Determine the (x, y) coordinate at the center of the cell enclosing the given text.  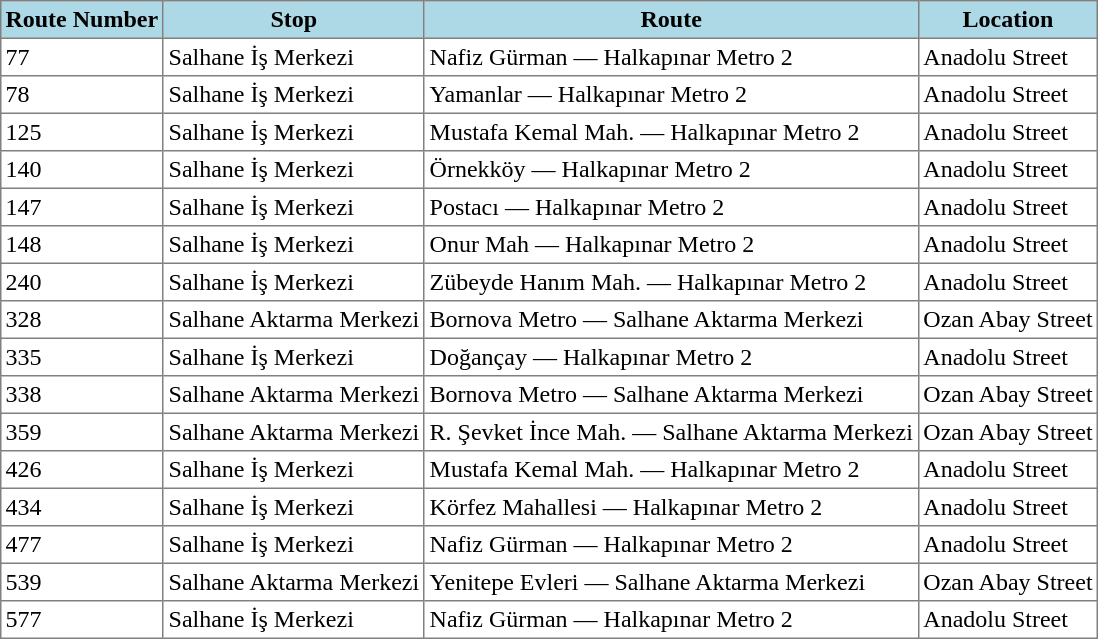
Stop (294, 20)
Örnekköy — Halkapınar Metro 2 (671, 170)
148 (82, 245)
Yenitepe Evleri — Salhane Aktarma Merkezi (671, 582)
77 (82, 57)
426 (82, 470)
R. Şevket İnce Mah. — Salhane Aktarma Merkezi (671, 432)
Route Number (82, 20)
335 (82, 357)
240 (82, 282)
477 (82, 545)
Doğançay — Halkapınar Metro 2 (671, 357)
Yamanlar — Halkapınar Metro 2 (671, 95)
338 (82, 395)
434 (82, 507)
577 (82, 620)
Location (1008, 20)
Postacı — Halkapınar Metro 2 (671, 207)
Onur Mah — Halkapınar Metro 2 (671, 245)
147 (82, 207)
78 (82, 95)
359 (82, 432)
Zübeyde Hanım Mah. — Halkapınar Metro 2 (671, 282)
Körfez Mahallesi — Halkapınar Metro 2 (671, 507)
125 (82, 132)
539 (82, 582)
Route (671, 20)
140 (82, 170)
328 (82, 320)
